Provide the [x, y] coordinate of the cell's center where the given text is located.  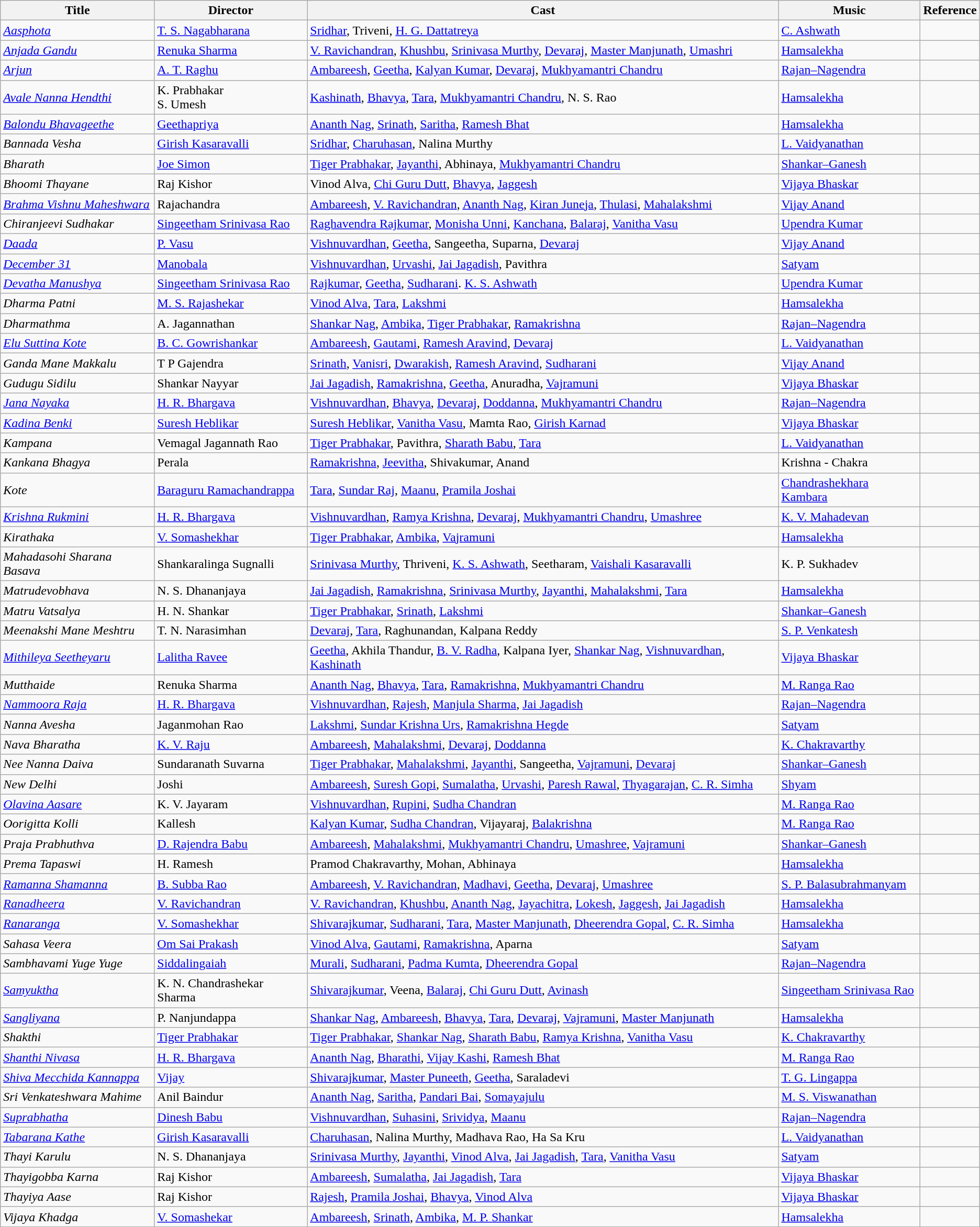
Ambareesh, Srinath, Ambika, M. P. Shankar [543, 1217]
December 31 [77, 263]
Ambareesh, Geetha, Kalyan Kumar, Devaraj, Mukhyamantri Chandru [543, 70]
Perala [231, 463]
Tabarana Kathe [77, 1137]
Gudugu Sidilu [77, 383]
M. S. Viswanathan [849, 1097]
Sambhavami Yuge Yuge [77, 964]
Dinesh Babu [231, 1117]
Vishnuvardhan, Urvashi, Jai Jagadish, Pavithra [543, 263]
Nee Nanna Daiva [77, 764]
Nammoora Raja [77, 705]
Thayigobba Karna [77, 1177]
Balondu Bhavageethe [77, 124]
Om Sai Prakash [231, 944]
K. V. Mahadevan [849, 517]
Shakthi [77, 1038]
Vishnuvardhan, Rajesh, Manjula Sharma, Jai Jagadish [543, 705]
Shiva Mecchida Kannappa [77, 1077]
K. V. Raju [231, 744]
Aasphota [77, 30]
Oorigitta Kolli [77, 824]
Pramod Chakravarthy, Mohan, Abhinaya [543, 864]
Rajachandra [231, 204]
Vinod Alva, Gautami, Ramakrishna, Aparna [543, 944]
Shankar Nag, Ambika, Tiger Prabhakar, Ramakrishna [543, 324]
M. S. Rajashekar [231, 304]
Krishna Rukmini [77, 517]
Jana Nayaka [77, 403]
Vishnuvardhan, Rupini, Sudha Chandran [543, 804]
Bharath [77, 164]
Murali, Sudharani, Padma Kumta, Dheerendra Gopal [543, 964]
Brahma Vishnu Maheshwara [77, 204]
Shanthi Nivasa [77, 1057]
V. Ravichandran, Khushbu, Ananth Nag, Jayachitra, Lokesh, Jaggesh, Jai Jagadish [543, 903]
Tiger Prabhakar [231, 1038]
Tiger Prabhakar, Shankar Nag, Sharath Babu, Ramya Krishna, Vanitha Vasu [543, 1038]
Tiger Prabhakar, Mahalakshmi, Jayanthi, Sangeetha, Vajramuni, Devaraj [543, 764]
Matrudevobhava [77, 590]
Sundaranath Suvarna [231, 764]
T. S. Nagabharana [231, 30]
Ramanna Shamanna [77, 884]
Lakshmi, Sundar Krishna Urs, Ramakrishna Hegde [543, 724]
Tara, Sundar Raj, Maanu, Pramila Joshai [543, 490]
Praja Prabhuthva [77, 844]
Shivarajkumar, Sudharani, Tara, Master Manjunath, Dheerendra Gopal, C. R. Simha [543, 923]
Tiger Prabhakar, Ambika, Vajramuni [543, 537]
Ambareesh, Mahalakshmi, Mukhyamantri Chandru, Umashree, Vajramuni [543, 844]
Sri Venkateshwara Mahime [77, 1097]
Shankar Nayyar [231, 383]
Ananth Nag, Saritha, Pandari Bai, Somayajulu [543, 1097]
T P Gajendra [231, 363]
Ananth Nag, Srinath, Saritha, Ramesh Bhat [543, 124]
Kampana [77, 443]
Vinod Alva, Tara, Lakshmi [543, 304]
Sridhar, Charuhasan, Nalina Murthy [543, 144]
H. Ramesh [231, 864]
Meenakshi Mane Meshtru [77, 631]
Ananth Nag, Bharathi, Vijay Kashi, Ramesh Bhat [543, 1057]
Joe Simon [231, 164]
B. C. Gowrishankar [231, 343]
Ambareesh, Mahalakshmi, Devaraj, Doddanna [543, 744]
A. T. Raghu [231, 70]
Ganda Mane Makkalu [77, 363]
Reference [950, 10]
Tiger Prabhakar, Pavithra, Sharath Babu, Tara [543, 443]
Mahadasohi Sharana Basava [77, 563]
Kote [77, 490]
Vishnuvardhan, Geetha, Sangeetha, Suparna, Devaraj [543, 243]
Jai Jagadish, Ramakrishna, Geetha, Anuradha, Vajramuni [543, 383]
Bannada Vesha [77, 144]
Siddalingaiah [231, 964]
S. P. Balasubrahmanyam [849, 884]
Kirathaka [77, 537]
Ananth Nag, Bhavya, Tara, Ramakrishna, Mukhyamantri Chandru [543, 685]
Daada [77, 243]
T. N. Narasimhan [231, 631]
Devatha Manushya [77, 284]
Thayiya Aase [77, 1197]
Charuhasan, Nalina Murthy, Madhava Rao, Ha Sa Kru [543, 1137]
V. Ravichandran, Khushbu, Srinivasa Murthy, Devaraj, Master Manjunath, Umashri [543, 50]
Rajesh, Pramila Joshai, Bhavya, Vinod Alva [543, 1197]
B. Subba Rao [231, 884]
Dharmathma [77, 324]
Arjun [77, 70]
Chandrashekhara Kambara [849, 490]
Srinath, Vanisri, Dwarakish, Ramesh Aravind, Sudharani [543, 363]
Raghavendra Rajkumar, Monisha Unni, Kanchana, Balaraj, Vanitha Vasu [543, 224]
D. Rajendra Babu [231, 844]
Vijaya Khadga [77, 1217]
Anil Baindur [231, 1097]
Ambareesh, Sumalatha, Jai Jagadish, Tara [543, 1177]
Mutthaide [77, 685]
Anjada Gandu [77, 50]
A. Jagannathan [231, 324]
C. Ashwath [849, 30]
Manobala [231, 263]
Kalyan Kumar, Sudha Chandran, Vijayaraj, Balakrishna [543, 824]
Kadina Benki [77, 423]
Devaraj, Tara, Raghunandan, Kalpana Reddy [543, 631]
V. Ravichandran [231, 903]
Ambareesh, Gautami, Ramesh Aravind, Devaraj [543, 343]
Kashinath, Bhavya, Tara, Mukhyamantri Chandru, N. S. Rao [543, 97]
Jai Jagadish, Ramakrishna, Srinivasa Murthy, Jayanthi, Mahalakshmi, Tara [543, 590]
Title [77, 10]
Kallesh [231, 824]
Ranadheera [77, 903]
Music [849, 10]
H. N. Shankar [231, 611]
Sridhar, Triveni, H. G. Dattatreya [543, 30]
Suprabhatha [77, 1117]
K. P. Sukhadev [849, 563]
Jaganmohan Rao [231, 724]
Vinod Alva, Chi Guru Dutt, Bhavya, Jaggesh [543, 184]
Ambareesh, V. Ravichandran, Ananth Nag, Kiran Juneja, Thulasi, Mahalakshmi [543, 204]
V. Somashekar [231, 1217]
Chiranjeevi Sudhakar [77, 224]
Prema Tapaswi [77, 864]
Elu Suttina Kote [77, 343]
Joshi [231, 784]
Nava Bharatha [77, 744]
Dharma Patni [77, 304]
K. PrabhakarS. Umesh [231, 97]
Kankana Bhagya [77, 463]
Shyam [849, 784]
Ranaranga [77, 923]
Shivarajkumar, Master Puneeth, Geetha, Saraladevi [543, 1077]
Ambareesh, Suresh Gopi, Sumalatha, Urvashi, Paresh Rawal, Thyagarajan, C. R. Simha [543, 784]
Shivarajkumar, Veena, Balaraj, Chi Guru Dutt, Avinash [543, 990]
Tiger Prabhakar, Srinath, Lakshmi [543, 611]
Vishnuvardhan, Suhasini, Srividya, Maanu [543, 1117]
Srinivasa Murthy, Jayanthi, Vinod Alva, Jai Jagadish, Tara, Vanitha Vasu [543, 1157]
P. Vasu [231, 243]
New Delhi [77, 784]
Srinivasa Murthy, Thriveni, K. S. Ashwath, Seetharam, Vaishali Kasaravalli [543, 563]
Geethapriya [231, 124]
T. G. Lingappa [849, 1077]
Rajkumar, Geetha, Sudharani. K. S. Ashwath [543, 284]
Ramakrishna, Jeevitha, Shivakumar, Anand [543, 463]
Sahasa Veera [77, 944]
K. N. Chandrashekar Sharma [231, 990]
Suresh Heblikar [231, 423]
Bhoomi Thayane [77, 184]
Shankar Nag, Ambareesh, Bhavya, Tara, Devaraj, Vajramuni, Master Manjunath [543, 1018]
Baraguru Ramachandrappa [231, 490]
Tiger Prabhakar, Jayanthi, Abhinaya, Mukhyamantri Chandru [543, 164]
Shankaralinga Sugnalli [231, 563]
Vishnuvardhan, Bhavya, Devaraj, Doddanna, Mukhyamantri Chandru [543, 403]
Vishnuvardhan, Ramya Krishna, Devaraj, Mukhyamantri Chandru, Umashree [543, 517]
Sangliyana [77, 1018]
P. Nanjundappa [231, 1018]
Matru Vatsalya [77, 611]
Thayi Karulu [77, 1157]
Suresh Heblikar, Vanitha Vasu, Mamta Rao, Girish Karnad [543, 423]
Director [231, 10]
S. P. Venkatesh [849, 631]
Vemagal Jagannath Rao [231, 443]
Mithileya Seetheyaru [77, 657]
Samyuktha [77, 990]
Lalitha Ravee [231, 657]
Olavina Aasare [77, 804]
Ambareesh, V. Ravichandran, Madhavi, Geetha, Devaraj, Umashree [543, 884]
Cast [543, 10]
Geetha, Akhila Thandur, B. V. Radha, Kalpana Iyer, Shankar Nag, Vishnuvardhan, Kashinath [543, 657]
Avale Nanna Hendthi [77, 97]
Krishna - Chakra [849, 463]
Nanna Avesha [77, 724]
Vijay [231, 1077]
K. V. Jayaram [231, 804]
